Scan for the cell matching the given text and deliver its (x, y) coordinate at center. 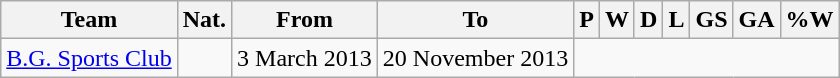
Team (89, 20)
%W (810, 20)
GS (712, 20)
P (587, 20)
L (676, 20)
Nat. (204, 20)
3 March 2013 (305, 58)
GA (756, 20)
W (616, 20)
B.G. Sports Club (89, 58)
20 November 2013 (475, 58)
From (305, 20)
To (475, 20)
D (648, 20)
